Provide the [X, Y] coordinate of the cell's center where the given text is located.  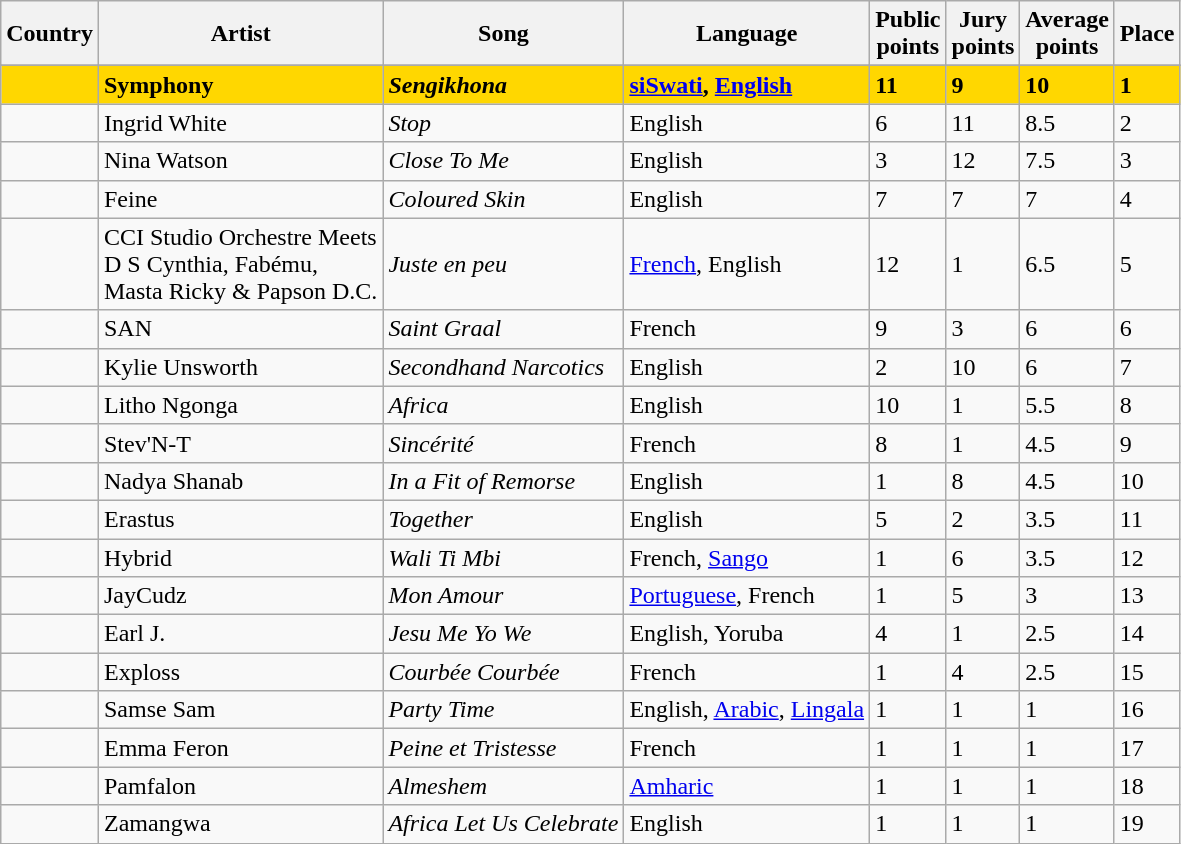
Exploss [240, 672]
Jesu Me Yo We [504, 634]
Emma Feron [240, 748]
Kylie Unsworth [240, 367]
siSwati, English [747, 85]
5.5 [1068, 405]
Peine et Tristesse [504, 748]
6.5 [1068, 264]
Country [50, 34]
Ingrid White [240, 123]
7.5 [1068, 161]
14 [1147, 634]
Place [1147, 34]
Africa Let Us Celebrate [504, 824]
Coloured Skin [504, 199]
French, English [747, 264]
Stev'N-T [240, 443]
English, Arabic, Lingala [747, 710]
19 [1147, 824]
Song [504, 34]
Samse Sam [240, 710]
Juste en peu [504, 264]
Courbée Courbée [504, 672]
Wali Ti Mbi [504, 557]
French, Sango [747, 557]
13 [1147, 596]
SAN [240, 329]
Close To Me [504, 161]
Secondhand Narcotics [504, 367]
Litho Ngonga [240, 405]
Africa [504, 405]
Almeshem [504, 786]
Sincérité [504, 443]
In a Fit of Remorse [504, 481]
Sengikhona [504, 85]
Nadya Shanab [240, 481]
Pamfalon [240, 786]
Language [747, 34]
Public points [908, 34]
Zamangwa [240, 824]
16 [1147, 710]
Average points [1068, 34]
8.5 [1068, 123]
CCI Studio Orchestre Meets D S Cynthia, Fabému, Masta Ricky & Papson D.C. [240, 264]
JayCudz [240, 596]
Mon Amour [504, 596]
Erastus [240, 519]
Feine [240, 199]
17 [1147, 748]
Amharic [747, 786]
18 [1147, 786]
Party Time [504, 710]
Earl J. [240, 634]
Jury points [983, 34]
Symphony [240, 85]
Artist [240, 34]
Saint Graal [504, 329]
English, Yoruba [747, 634]
Stop [504, 123]
Nina Watson [240, 161]
Portuguese, French [747, 596]
15 [1147, 672]
Hybrid [240, 557]
Together [504, 519]
